Return [x, y] of the center of cell containing provided text 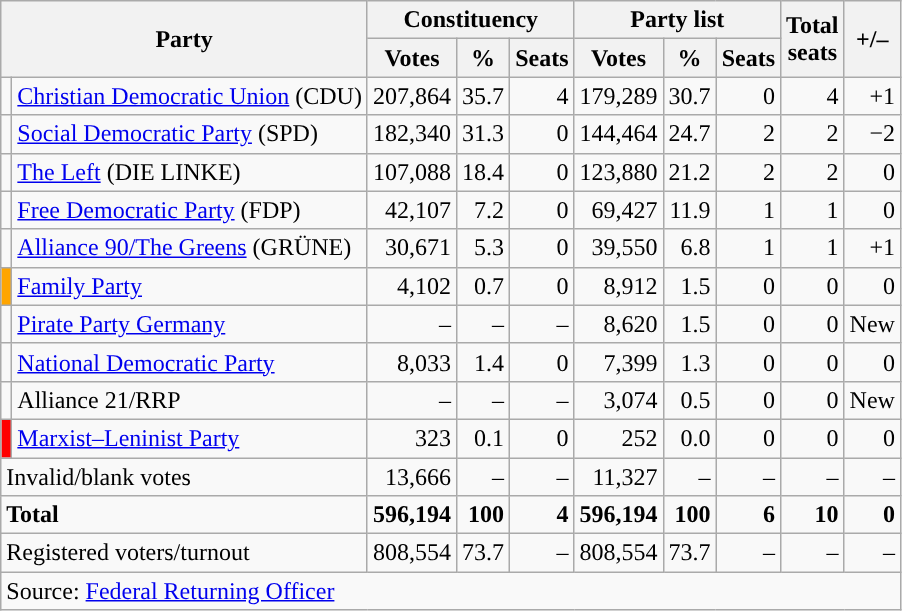
207,864 [412, 96]
144,464 [618, 134]
6 [748, 515]
30.7 [690, 96]
7,399 [618, 362]
Family Party [190, 286]
Total [184, 515]
24.7 [690, 134]
5.3 [484, 248]
30,671 [412, 248]
6.8 [690, 248]
Party [184, 39]
323 [412, 438]
69,427 [618, 210]
13,666 [412, 477]
3,074 [618, 400]
11.9 [690, 210]
0.0 [690, 438]
8,033 [412, 362]
0.5 [690, 400]
Alliance 90/The Greens (GRÜNE) [190, 248]
Invalid/blank votes [184, 477]
Constituency [470, 20]
+/– [872, 39]
10 [813, 515]
1.4 [484, 362]
179,289 [618, 96]
0.1 [484, 438]
National Democratic Party [190, 362]
Christian Democratic Union (CDU) [190, 96]
42,107 [412, 210]
Alliance 21/RRP [190, 400]
Totalseats [813, 39]
182,340 [412, 134]
123,880 [618, 172]
0.7 [484, 286]
Source: Federal Returning Officer [451, 591]
8,620 [618, 324]
Free Democratic Party (FDP) [190, 210]
Pirate Party Germany [190, 324]
18.4 [484, 172]
39,550 [618, 248]
8,912 [618, 286]
7.2 [484, 210]
Party list [678, 20]
107,088 [412, 172]
1.3 [690, 362]
Registered voters/turnout [184, 553]
35.7 [484, 96]
Social Democratic Party (SPD) [190, 134]
11,327 [618, 477]
−2 [872, 134]
The Left (DIE LINKE) [190, 172]
4,102 [412, 286]
21.2 [690, 172]
Marxist–Leninist Party [190, 438]
252 [618, 438]
31.3 [484, 134]
